Return (X, Y) of the center of cell containing provided text 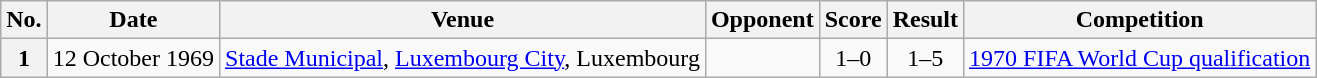
Stade Municipal, Luxembourg City, Luxembourg (463, 58)
12 October 1969 (133, 58)
Venue (463, 20)
Result (925, 20)
1–5 (925, 58)
Opponent (762, 20)
1 (24, 58)
Competition (1140, 20)
Date (133, 20)
Score (853, 20)
1970 FIFA World Cup qualification (1140, 58)
1–0 (853, 58)
No. (24, 20)
